Capture the cell that displays the provided text and extract its (x, y) central coordinate. 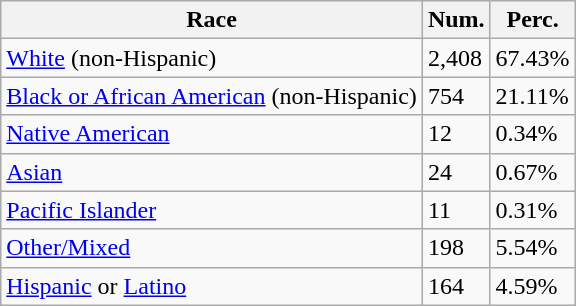
Pacific Islander (212, 210)
Hispanic or Latino (212, 286)
Asian (212, 172)
11 (456, 210)
754 (456, 96)
198 (456, 248)
Native American (212, 134)
Num. (456, 20)
Black or African American (non-Hispanic) (212, 96)
0.34% (532, 134)
Other/Mixed (212, 248)
White (non-Hispanic) (212, 58)
Perc. (532, 20)
4.59% (532, 286)
12 (456, 134)
2,408 (456, 58)
24 (456, 172)
67.43% (532, 58)
21.11% (532, 96)
0.31% (532, 210)
0.67% (532, 172)
5.54% (532, 248)
Race (212, 20)
164 (456, 286)
